Pinpoint the cell where the given text exists, returning its (x, y) midpoint coordinate. 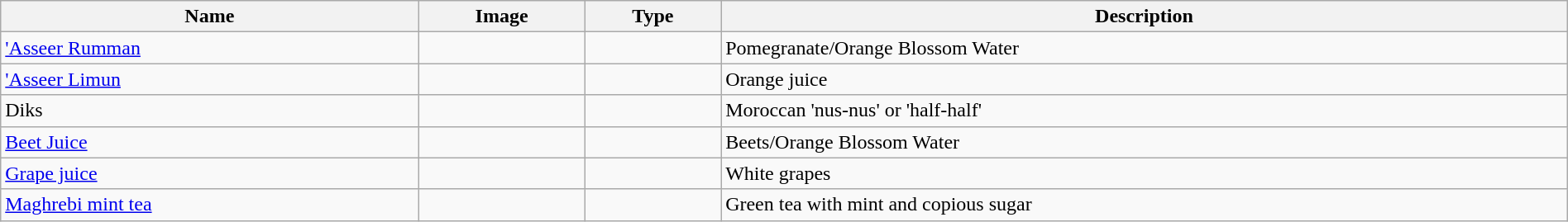
Type (653, 17)
Grape juice (210, 173)
Beets/Orange Blossom Water (1145, 142)
Pomegranate/Orange Blossom Water (1145, 48)
Orange juice (1145, 79)
'Asseer Rumman (210, 48)
'Asseer Limun (210, 79)
Moroccan 'nus-nus' or 'half-half' (1145, 111)
Beet Juice (210, 142)
Description (1145, 17)
Diks (210, 111)
Image (501, 17)
White grapes (1145, 173)
Maghrebi mint tea (210, 205)
Name (210, 17)
Green tea with mint and copious sugar (1145, 205)
